Locate the cell with the specified text and output its (x, y) center coordinate. 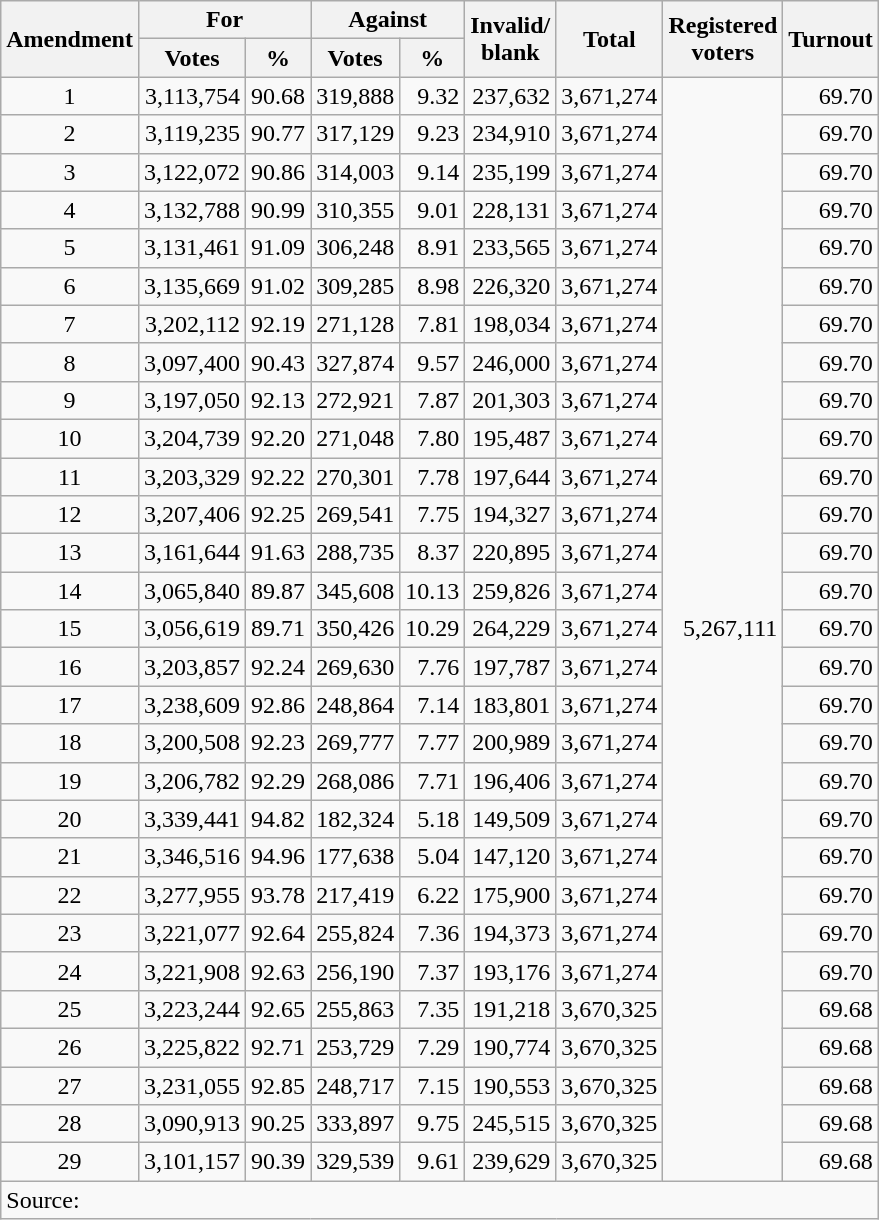
92.71 (278, 1047)
3,122,072 (192, 172)
3,132,788 (192, 210)
3,204,739 (192, 438)
90.39 (278, 1162)
3,119,235 (192, 134)
23 (70, 933)
12 (70, 515)
92.85 (278, 1085)
28 (70, 1124)
7.81 (432, 324)
269,630 (356, 667)
268,086 (356, 781)
Source: (440, 1200)
3,197,050 (192, 400)
9.57 (432, 362)
90.68 (278, 96)
3,200,508 (192, 743)
3,346,516 (192, 857)
198,034 (510, 324)
9.14 (432, 172)
89.71 (278, 629)
3,223,244 (192, 1009)
333,897 (356, 1124)
7.71 (432, 781)
8.91 (432, 248)
3,203,329 (192, 477)
Registeredvoters (723, 39)
226,320 (510, 286)
3,113,754 (192, 96)
1 (70, 96)
314,003 (356, 172)
5.04 (432, 857)
3,206,782 (192, 781)
195,487 (510, 438)
11 (70, 477)
3,135,669 (192, 286)
191,218 (510, 1009)
233,565 (510, 248)
7.36 (432, 933)
27 (70, 1085)
190,774 (510, 1047)
5 (70, 248)
90.86 (278, 172)
194,327 (510, 515)
3,090,913 (192, 1124)
8.98 (432, 286)
306,248 (356, 248)
20 (70, 819)
92.13 (278, 400)
3,339,441 (192, 819)
8 (70, 362)
5.18 (432, 819)
26 (70, 1047)
196,406 (510, 781)
10.29 (432, 629)
10 (70, 438)
7.77 (432, 743)
246,000 (510, 362)
177,638 (356, 857)
92.25 (278, 515)
91.09 (278, 248)
288,735 (356, 553)
17 (70, 705)
269,777 (356, 743)
235,199 (510, 172)
25 (70, 1009)
29 (70, 1162)
264,229 (510, 629)
7.78 (432, 477)
197,644 (510, 477)
319,888 (356, 96)
329,539 (356, 1162)
92.22 (278, 477)
90.99 (278, 210)
3,221,908 (192, 971)
201,303 (510, 400)
94.82 (278, 819)
5,267,111 (723, 629)
9.32 (432, 96)
237,632 (510, 96)
8.37 (432, 553)
7.35 (432, 1009)
259,826 (510, 591)
248,717 (356, 1085)
234,910 (510, 134)
245,515 (510, 1124)
Against (388, 20)
220,895 (510, 553)
3,101,157 (192, 1162)
309,285 (356, 286)
310,355 (356, 210)
15 (70, 629)
6.22 (432, 895)
182,324 (356, 819)
90.77 (278, 134)
92.24 (278, 667)
9.01 (432, 210)
For (224, 20)
255,863 (356, 1009)
7.15 (432, 1085)
93.78 (278, 895)
271,128 (356, 324)
7.29 (432, 1047)
3,056,619 (192, 629)
90.43 (278, 362)
345,608 (356, 591)
7.80 (432, 438)
350,426 (356, 629)
272,921 (356, 400)
4 (70, 210)
Turnout (831, 39)
3,097,400 (192, 362)
7.75 (432, 515)
3,225,822 (192, 1047)
3,277,955 (192, 895)
Total (610, 39)
3,207,406 (192, 515)
18 (70, 743)
92.86 (278, 705)
239,629 (510, 1162)
147,120 (510, 857)
91.02 (278, 286)
92.63 (278, 971)
Amendment (70, 39)
248,864 (356, 705)
3,203,857 (192, 667)
253,729 (356, 1047)
7.14 (432, 705)
92.64 (278, 933)
21 (70, 857)
89.87 (278, 591)
175,900 (510, 895)
9.23 (432, 134)
92.65 (278, 1009)
200,989 (510, 743)
3,221,077 (192, 933)
327,874 (356, 362)
14 (70, 591)
Invalid/blank (510, 39)
94.96 (278, 857)
3,131,461 (192, 248)
90.25 (278, 1124)
7 (70, 324)
228,131 (510, 210)
149,509 (510, 819)
13 (70, 553)
256,190 (356, 971)
9.75 (432, 1124)
193,176 (510, 971)
92.29 (278, 781)
3,231,055 (192, 1085)
2 (70, 134)
217,419 (356, 895)
7.37 (432, 971)
3,065,840 (192, 591)
317,129 (356, 134)
269,541 (356, 515)
9.61 (432, 1162)
197,787 (510, 667)
6 (70, 286)
3,238,609 (192, 705)
91.63 (278, 553)
92.23 (278, 743)
190,553 (510, 1085)
92.19 (278, 324)
92.20 (278, 438)
255,824 (356, 933)
22 (70, 895)
194,373 (510, 933)
7.76 (432, 667)
270,301 (356, 477)
24 (70, 971)
183,801 (510, 705)
3 (70, 172)
3,202,112 (192, 324)
9 (70, 400)
19 (70, 781)
10.13 (432, 591)
271,048 (356, 438)
3,161,644 (192, 553)
16 (70, 667)
7.87 (432, 400)
